Locate the cell with the specified text and output its [x, y] center coordinate. 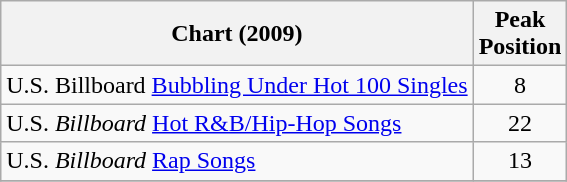
PeakPosition [520, 34]
U.S. Billboard Hot R&B/Hip-Hop Songs [237, 123]
22 [520, 123]
Chart (2009) [237, 34]
13 [520, 161]
U.S. Billboard Rap Songs [237, 161]
8 [520, 85]
U.S. Billboard Bubbling Under Hot 100 Singles [237, 85]
